Determine the [x, y] coordinate at the center of the cell enclosing the given text.  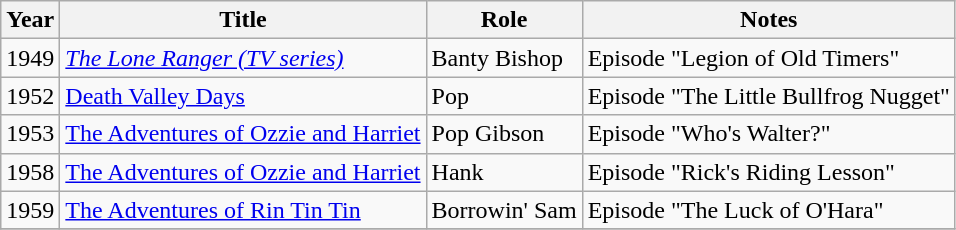
Year [30, 20]
1952 [30, 96]
Borrowin' Sam [504, 210]
Pop [504, 96]
Episode "The Luck of O'Hara" [768, 210]
Episode "Legion of Old Timers" [768, 58]
1949 [30, 58]
The Adventures of Rin Tin Tin [243, 210]
Episode "Who's Walter?" [768, 134]
Episode "Rick's Riding Lesson" [768, 172]
Banty Bishop [504, 58]
Title [243, 20]
Episode "The Little Bullfrog Nugget" [768, 96]
1958 [30, 172]
Role [504, 20]
The Lone Ranger (TV series) [243, 58]
Hank [504, 172]
Notes [768, 20]
1953 [30, 134]
Death Valley Days [243, 96]
Pop Gibson [504, 134]
1959 [30, 210]
